Provide the [X, Y] coordinate of the cell's center where the given text is located.  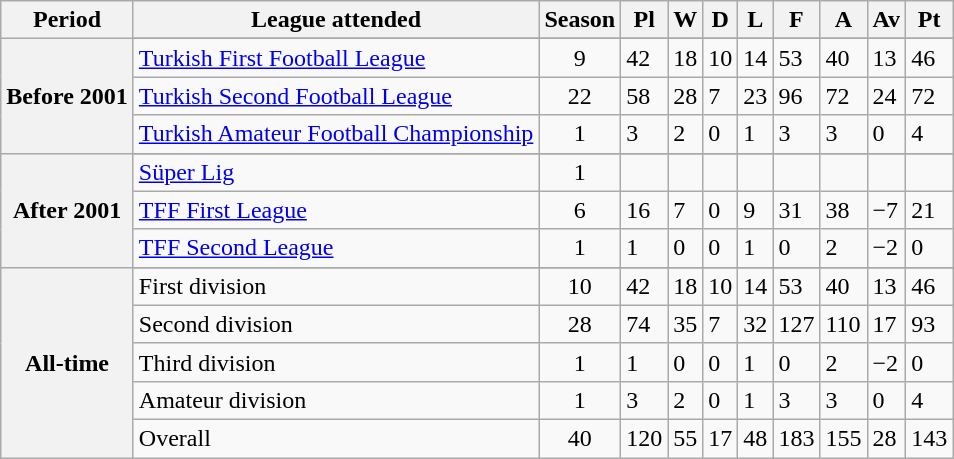
F [796, 20]
Period [68, 20]
21 [930, 210]
W [686, 20]
6 [580, 210]
TFF Second League [336, 248]
74 [644, 324]
24 [886, 96]
Av [886, 20]
38 [844, 210]
−7 [886, 210]
35 [686, 324]
58 [644, 96]
155 [844, 438]
Turkish Amateur Football Championship [336, 134]
First division [336, 286]
Turkish Second Football League [336, 96]
Süper Lig [336, 172]
Before 2001 [68, 96]
Second division [336, 324]
Overall [336, 438]
TFF First League [336, 210]
Turkish First Football League [336, 58]
96 [796, 96]
183 [796, 438]
Third division [336, 362]
127 [796, 324]
Season [580, 20]
55 [686, 438]
Amateur division [336, 400]
Pt [930, 20]
23 [756, 96]
After 2001 [68, 210]
143 [930, 438]
L [756, 20]
22 [580, 96]
110 [844, 324]
A [844, 20]
All-time [68, 362]
D [720, 20]
120 [644, 438]
Pl [644, 20]
31 [796, 210]
League attended [336, 20]
16 [644, 210]
93 [930, 324]
48 [756, 438]
32 [756, 324]
